Detect which cell encompasses the target text, then output its (x, y) center coordinate. 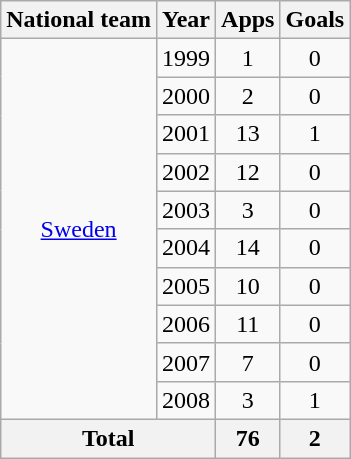
14 (248, 248)
Goals (315, 20)
National team (79, 20)
2008 (186, 400)
12 (248, 172)
2005 (186, 286)
2002 (186, 172)
11 (248, 324)
2003 (186, 210)
1999 (186, 58)
2004 (186, 248)
Total (108, 438)
10 (248, 286)
7 (248, 362)
2000 (186, 96)
Year (186, 20)
13 (248, 134)
76 (248, 438)
2007 (186, 362)
Apps (248, 20)
2006 (186, 324)
2001 (186, 134)
Sweden (79, 230)
